Pinpoint the cell where the given text exists, returning its [x, y] midpoint coordinate. 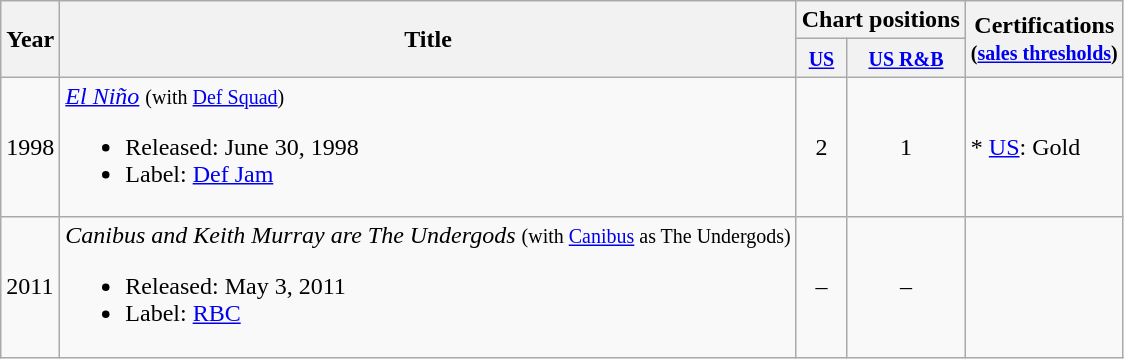
2 [821, 147]
Year [30, 39]
* US: Gold [1044, 147]
US R&B [906, 58]
US [821, 58]
1 [906, 147]
2011 [30, 287]
Canibus and Keith Murray are The Undergods (with Canibus as The Undergods)Released: May 3, 2011Label: RBC [428, 287]
Certifications(sales thresholds) [1044, 39]
Chart positions [880, 20]
Title [428, 39]
El Niño (with Def Squad)Released: June 30, 1998Label: Def Jam [428, 147]
1998 [30, 147]
